From the cell containing the given text, extract its center point as [X, Y] coordinate. 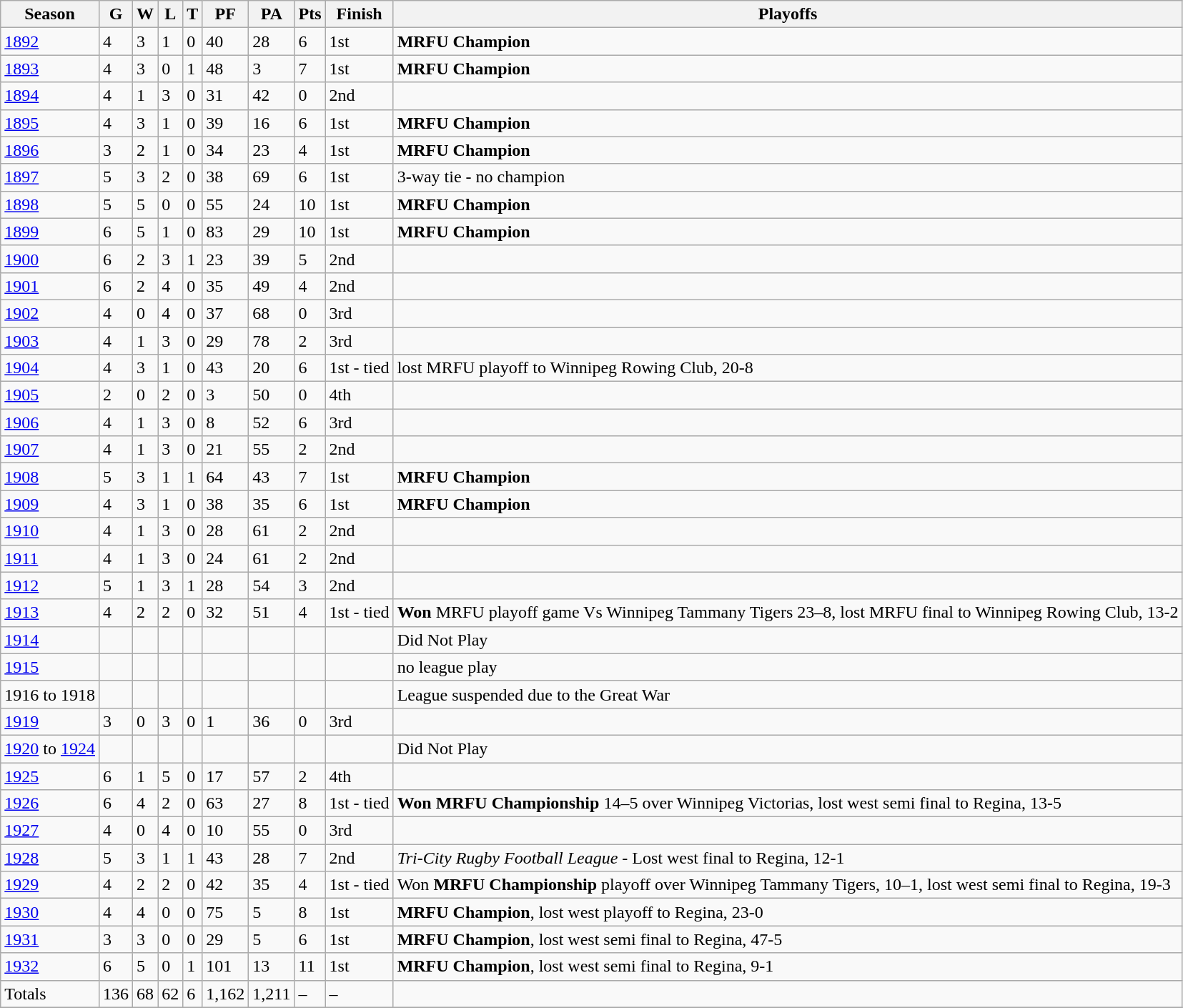
1931 [50, 939]
1900 [50, 259]
78 [272, 341]
1901 [50, 286]
49 [272, 286]
16 [272, 123]
1912 [50, 585]
1896 [50, 150]
63 [226, 804]
1905 [50, 395]
1920 to 1924 [50, 748]
31 [226, 96]
Season [50, 14]
48 [226, 69]
1910 [50, 531]
54 [272, 585]
1906 [50, 423]
20 [272, 368]
1902 [50, 313]
Tri-City Rugby Football League - Lost west final to Regina, 12-1 [788, 858]
1904 [50, 368]
1929 [50, 885]
1908 [50, 477]
37 [226, 313]
lost MRFU playoff to Winnipeg Rowing Club, 20-8 [788, 368]
1932 [50, 967]
1903 [50, 341]
League suspended due to the Great War [788, 694]
1,162 [226, 994]
40 [226, 41]
1915 [50, 667]
21 [226, 450]
69 [272, 177]
Won MRFU Championship 14–5 over Winnipeg Victorias, lost west semi final to Regina, 13-5 [788, 804]
MRFU Champion, lost west playoff to Regina, 23-0 [788, 912]
MRFU Champion, lost west semi final to Regina, 9-1 [788, 967]
PF [226, 14]
T [193, 14]
57 [272, 776]
75 [226, 912]
G [116, 14]
32 [226, 613]
34 [226, 150]
1919 [50, 721]
64 [226, 477]
83 [226, 232]
Totals [50, 994]
1916 to 1918 [50, 694]
1893 [50, 69]
1894 [50, 96]
1897 [50, 177]
1898 [50, 204]
50 [272, 395]
27 [272, 804]
Playoffs [788, 14]
1892 [50, 41]
PA [272, 14]
1911 [50, 558]
17 [226, 776]
1928 [50, 858]
51 [272, 613]
Won MRFU playoff game Vs Winnipeg Tammany Tigers 23–8, lost MRFU final to Winnipeg Rowing Club, 13-2 [788, 613]
1907 [50, 450]
W [146, 14]
Pts [310, 14]
1925 [50, 776]
no league play [788, 667]
MRFU Champion, lost west semi final to Regina, 47-5 [788, 939]
101 [226, 967]
Won MRFU Championship playoff over Winnipeg Tammany Tigers, 10–1, lost west semi final to Regina, 19-3 [788, 885]
1899 [50, 232]
1927 [50, 831]
1909 [50, 504]
1914 [50, 640]
1913 [50, 613]
1930 [50, 912]
36 [272, 721]
13 [272, 967]
L [170, 14]
62 [170, 994]
11 [310, 967]
Finish [359, 14]
136 [116, 994]
52 [272, 423]
3-way tie - no champion [788, 177]
1926 [50, 804]
1895 [50, 123]
1,211 [272, 994]
